Return the (X, Y) coordinate for the center point of the cell that contains the specified text.  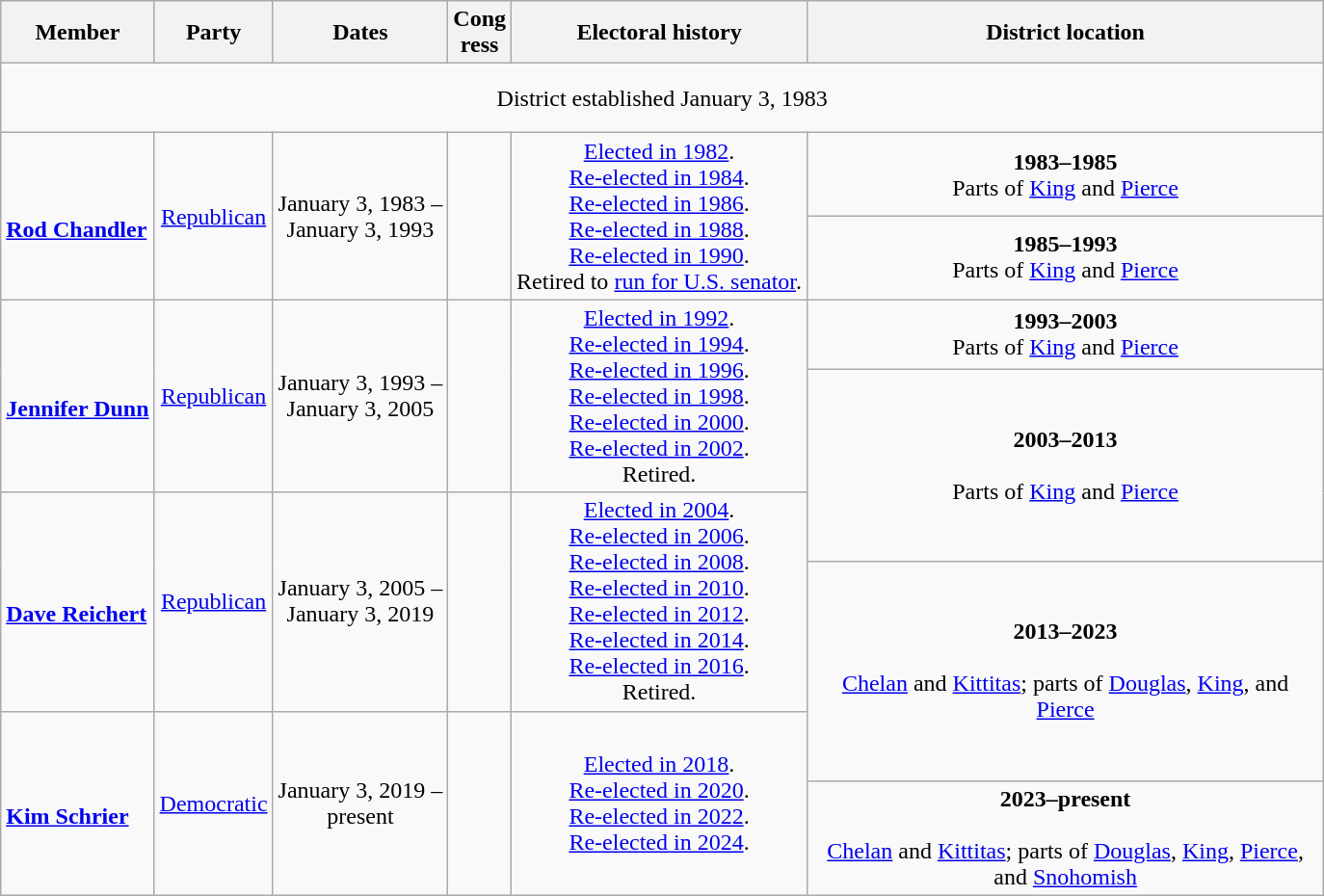
1993–2003Parts of King and Pierce (1066, 334)
District established January 3, 1983 (663, 98)
Democratic (214, 804)
Elected in 1982.Re-elected in 1984.Re-elected in 1986.Re-elected in 1988.Re-elected in 1990.Retired to run for U.S. senator. (659, 216)
2023–presentChelan and Kittitas; parts of Douglas, King, Pierce, and Snohomish (1066, 838)
January 3, 1993 –January 3, 2005 (360, 396)
Kim Schrier (77, 804)
Congress (480, 33)
1983–1985Parts of King and Pierce (1066, 175)
Electoral history (659, 33)
Elected in 2004.Re-elected in 2006.Re-elected in 2008.Re-elected in 2010.Re-elected in 2012.Re-elected in 2014.Re-elected in 2016.Retired. (659, 601)
1985–1993Parts of King and Pierce (1066, 258)
January 3, 2005 –January 3, 2019 (360, 601)
Rod Chandler (77, 216)
Dates (360, 33)
Jennifer Dunn (77, 396)
Elected in 2018.Re-elected in 2020.Re-elected in 2022.Re-elected in 2024. (659, 804)
2003–2013Parts of King and Pierce (1066, 465)
Member (77, 33)
Elected in 1992.Re-elected in 1994.Re-elected in 1996.Re-elected in 1998.Re-elected in 2000.Re-elected in 2002.Retired. (659, 396)
2013–2023Chelan and Kittitas; parts of Douglas, King, and Pierce (1066, 671)
Party (214, 33)
January 3, 1983 –January 3, 1993 (360, 216)
Dave Reichert (77, 601)
January 3, 2019 –present (360, 804)
District location (1066, 33)
